Identify which cell holds the provided text, then report its [x, y] central coordinate. 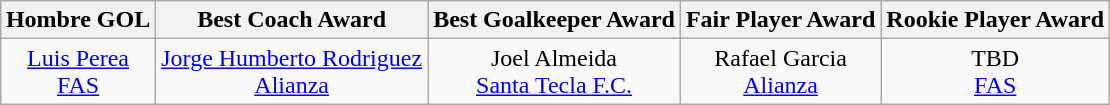
Rafael Garcia Alianza [780, 72]
Luis PereaFAS [78, 72]
TBDFAS [996, 72]
Fair Player Award [780, 20]
Best Goalkeeper Award [554, 20]
Rookie Player Award [996, 20]
Best Coach Award [292, 20]
Hombre GOL [78, 20]
Jorge Humberto RodriguezAlianza [292, 72]
Joel AlmeidaSanta Tecla F.C. [554, 72]
